Return [x, y] of the center of cell containing provided text 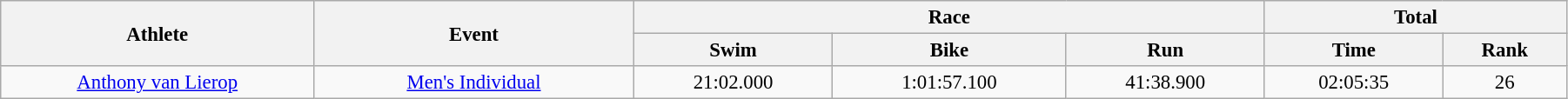
Race [948, 17]
Event [474, 33]
02:05:35 [1354, 82]
Athlete [157, 33]
Swim [733, 50]
26 [1504, 82]
21:02.000 [733, 82]
41:38.900 [1166, 82]
Run [1166, 50]
Men's Individual [474, 82]
Time [1354, 50]
1:01:57.100 [949, 82]
Total [1415, 17]
Rank [1504, 50]
Anthony van Lierop [157, 82]
Bike [949, 50]
